Scan for the cell matching the given text and deliver its [x, y] coordinate at center. 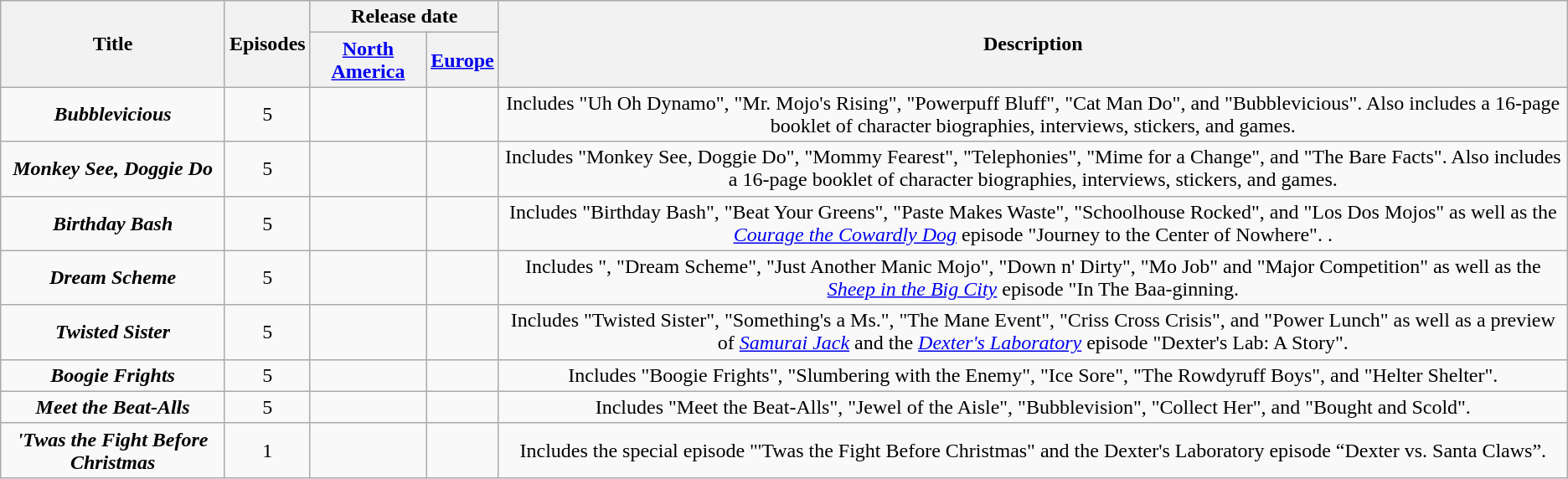
1 [267, 451]
Description [1033, 44]
North America [368, 60]
Episodes [267, 44]
Birthday Bash [113, 223]
Includes the special episode "'Twas the Fight Before Christmas" and the Dexter's Laboratory episode “Dexter vs. Santa Claws”. [1033, 451]
Bubblevicious [113, 114]
Title [113, 44]
Monkey See, Doggie Do [113, 169]
Meet the Beat-Alls [113, 407]
Europe [462, 60]
Twisted Sister [113, 332]
'Twas the Fight Before Christmas [113, 451]
Release date [404, 17]
Includes "Meet the Beat-Alls", "Jewel of the Aisle", "Bubblevision", "Collect Her", and "Bought and Scold". [1033, 407]
Boogie Frights [113, 375]
Dream Scheme [113, 278]
Includes "Boogie Frights", "Slumbering with the Enemy", "Ice Sore", "The Rowdyruff Boys", and "Helter Shelter". [1033, 375]
